Search for the cell housing the specified text and yield its (X, Y) center coordinate. 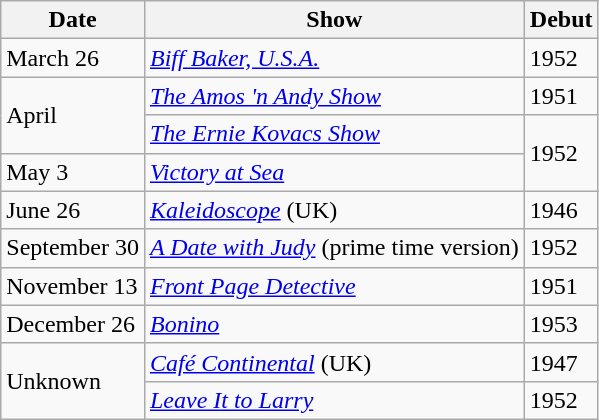
Debut (561, 20)
November 13 (73, 286)
Unknown (73, 381)
Biff Baker, U.S.A. (334, 58)
April (73, 115)
1947 (561, 362)
June 26 (73, 210)
The Amos 'n Andy Show (334, 96)
Leave It to Larry (334, 400)
Kaleidoscope (UK) (334, 210)
Café Continental (UK) (334, 362)
A Date with Judy (prime time version) (334, 248)
December 26 (73, 324)
The Ernie Kovacs Show (334, 134)
September 30 (73, 248)
1946 (561, 210)
March 26 (73, 58)
Front Page Detective (334, 286)
Bonino (334, 324)
May 3 (73, 172)
Date (73, 20)
Show (334, 20)
Victory at Sea (334, 172)
1953 (561, 324)
